Pinpoint the cell where the given text exists, returning its (x, y) midpoint coordinate. 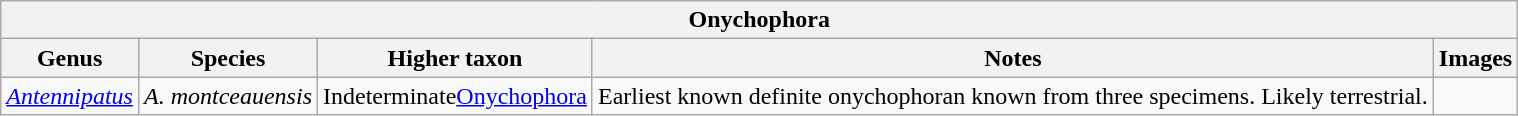
IndeterminateOnychophora (456, 96)
Genus (70, 58)
Earliest known definite onychophoran known from three specimens. Likely terrestrial. (1012, 96)
Higher taxon (456, 58)
Species (228, 58)
Notes (1012, 58)
Onychophora (760, 20)
A. montceauensis (228, 96)
Images (1475, 58)
Antennipatus (70, 96)
